Provide the (X, Y) coordinate of the cell's center where the given text is located.  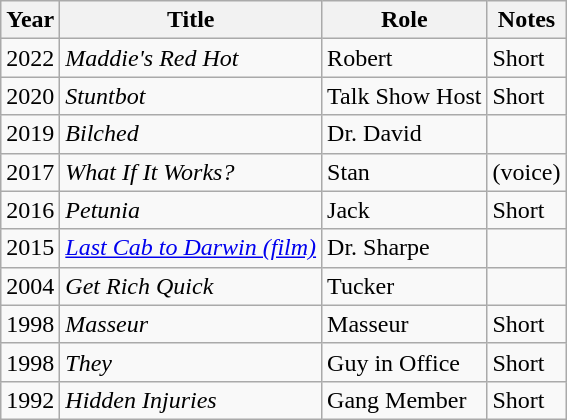
Title (191, 20)
Year (30, 20)
Role (404, 20)
They (191, 362)
Hidden Injuries (191, 400)
Petunia (191, 210)
Stuntbot (191, 96)
Bilched (191, 134)
Stan (404, 172)
Robert (404, 58)
Gang Member (404, 400)
1992 (30, 400)
2016 (30, 210)
Tucker (404, 286)
What If It Works? (191, 172)
2020 (30, 96)
2004 (30, 286)
2017 (30, 172)
Dr. Sharpe (404, 248)
2019 (30, 134)
Dr. David (404, 134)
Guy in Office (404, 362)
Maddie's Red Hot (191, 58)
Get Rich Quick (191, 286)
Talk Show Host (404, 96)
Jack (404, 210)
Last Cab to Darwin (film) (191, 248)
2015 (30, 248)
Notes (526, 20)
2022 (30, 58)
(voice) (526, 172)
